For the text-containing cell, return its midpoint in [x, y] coordinate format. 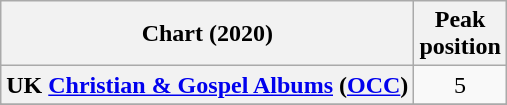
UK Christian & Gospel Albums (OCC) [208, 85]
Chart (2020) [208, 34]
Peakposition [460, 34]
5 [460, 85]
